For the text-containing cell, return its midpoint in (X, Y) coordinate format. 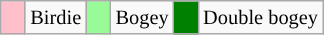
Birdie (56, 17)
Bogey (142, 17)
Double bogey (260, 17)
